Determine the (X, Y) coordinate at the center of the cell enclosing the given text.  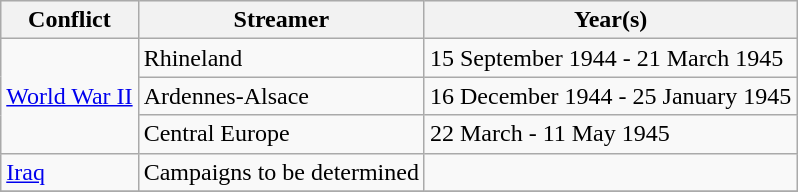
Campaigns to be determined (281, 172)
Streamer (281, 20)
Iraq (70, 172)
16 December 1944 - 25 January 1945 (610, 96)
World War II (70, 96)
Rhineland (281, 58)
Central Europe (281, 134)
Year(s) (610, 20)
22 March - 11 May 1945 (610, 134)
Conflict (70, 20)
Ardennes-Alsace (281, 96)
15 September 1944 - 21 March 1945 (610, 58)
